Provide the (X, Y) coordinate of the cell's center where the given text is located.  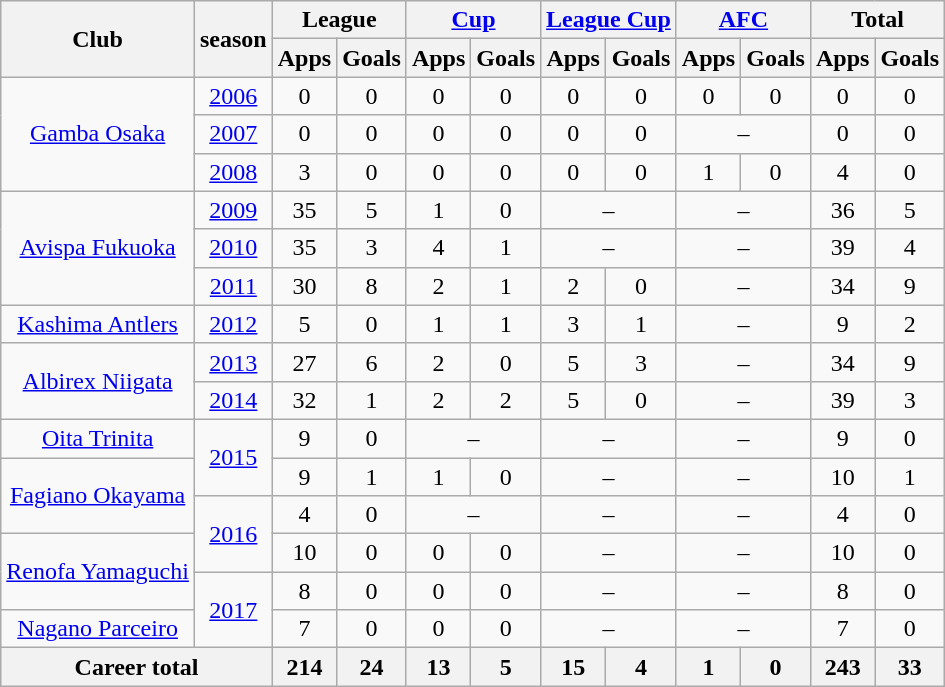
Cup (473, 20)
Fagiano Okayama (98, 496)
27 (304, 362)
2014 (233, 400)
Club (98, 39)
League (339, 20)
Kashima Antlers (98, 324)
2016 (233, 534)
2012 (233, 324)
2013 (233, 362)
2009 (233, 210)
15 (574, 667)
13 (438, 667)
2011 (233, 286)
2006 (233, 96)
243 (842, 667)
32 (304, 400)
Albirex Niigata (98, 381)
36 (842, 210)
2007 (233, 134)
2015 (233, 457)
Gamba Osaka (98, 134)
2017 (233, 610)
Avispa Fukuoka (98, 248)
30 (304, 286)
Nagano Parceiro (98, 629)
AFC (743, 20)
24 (372, 667)
214 (304, 667)
2010 (233, 248)
6 (372, 362)
Career total (136, 667)
Renofa Yamaguchi (98, 572)
2008 (233, 172)
33 (910, 667)
season (233, 39)
Oita Trinita (98, 438)
League Cup (609, 20)
Total (877, 20)
